Determine the (x, y) coordinate at the center of the cell enclosing the given text.  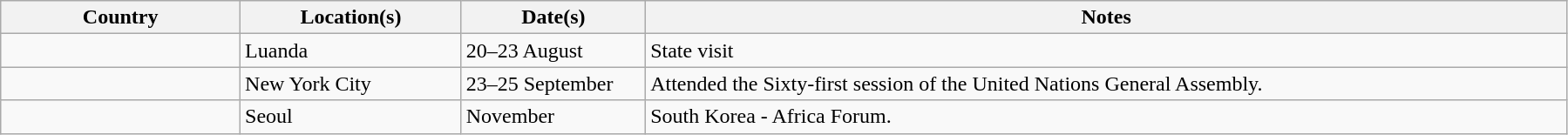
Seoul (351, 117)
Location(s) (351, 17)
Luanda (351, 51)
Country (120, 17)
20–23 August (553, 51)
Attended the Sixty-first session of the United Nations General Assembly. (1107, 84)
New York City (351, 84)
Date(s) (553, 17)
23–25 September (553, 84)
Notes (1107, 17)
November (553, 117)
State visit (1107, 51)
South Korea - Africa Forum. (1107, 117)
